Detect which cell encompasses the target text, then output its [X, Y] center coordinate. 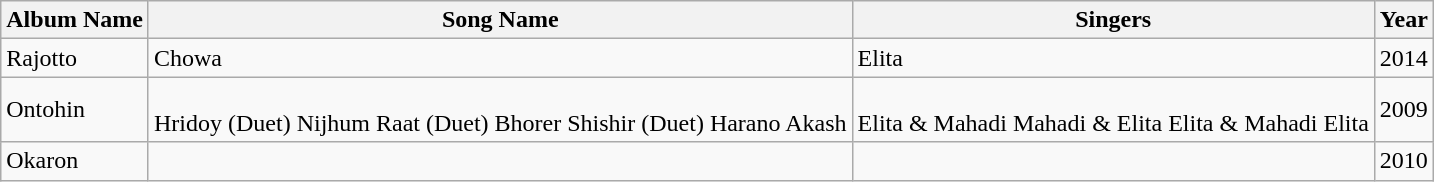
Chowa [500, 58]
Elita & Mahadi Mahadi & Elita Elita & Mahadi Elita [1113, 110]
Song Name [500, 20]
Hridoy (Duet) Nijhum Raat (Duet) Bhorer Shishir (Duet) Harano Akash [500, 110]
Album Name [75, 20]
Ontohin [75, 110]
2009 [1404, 110]
Year [1404, 20]
Okaron [75, 161]
2014 [1404, 58]
Elita [1113, 58]
Singers [1113, 20]
2010 [1404, 161]
Rajotto [75, 58]
